Scan for the cell matching the given text and deliver its (x, y) coordinate at center. 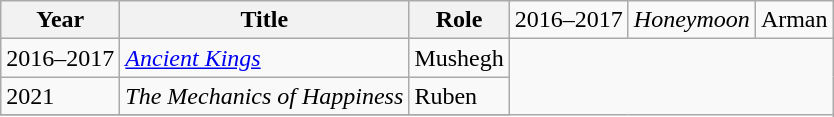
Honeymoon (692, 20)
Ancient Kings (264, 58)
Ruben (459, 96)
Mushegh (459, 58)
2021 (60, 96)
The Mechanics of Happiness (264, 96)
Arman (794, 20)
Role (459, 20)
Title (264, 20)
Year (60, 20)
